Search for the cell housing the specified text and yield its [X, Y] center coordinate. 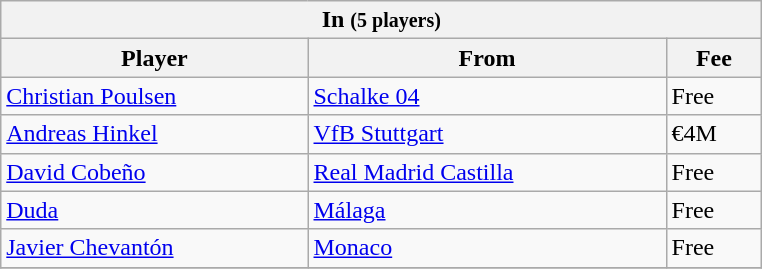
David Cobeño [154, 172]
Javier Chevantón [154, 248]
Real Madrid Castilla [487, 172]
Christian Poulsen [154, 96]
Player [154, 58]
Monaco [487, 248]
Schalke 04 [487, 96]
VfB Stuttgart [487, 134]
Duda [154, 210]
Andreas Hinkel [154, 134]
€4M [714, 134]
From [487, 58]
Málaga [487, 210]
Fee [714, 58]
In (5 players) [382, 20]
